From the cell containing the given text, extract its center point as [X, Y] coordinate. 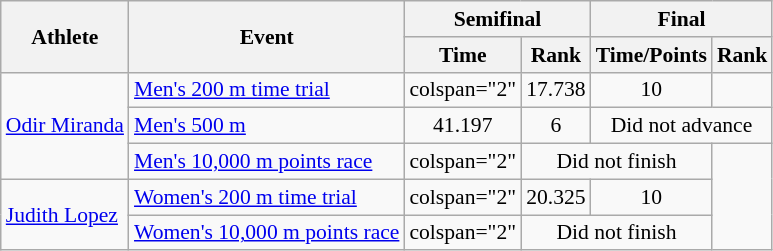
Men's 500 m [266, 126]
20.325 [556, 197]
Judith Lopez [65, 214]
6 [556, 126]
Women's 10,000 m points race [266, 233]
Athlete [65, 36]
Time/Points [652, 55]
Men's 10,000 m points race [266, 162]
Time [462, 55]
Did not advance [682, 126]
Event [266, 36]
Final [682, 19]
Women's 200 m time trial [266, 197]
41.197 [462, 126]
Odir Miranda [65, 126]
Men's 200 m time trial [266, 90]
Semifinal [497, 19]
17.738 [556, 90]
